Capture the cell that displays the provided text and extract its [X, Y] central coordinate. 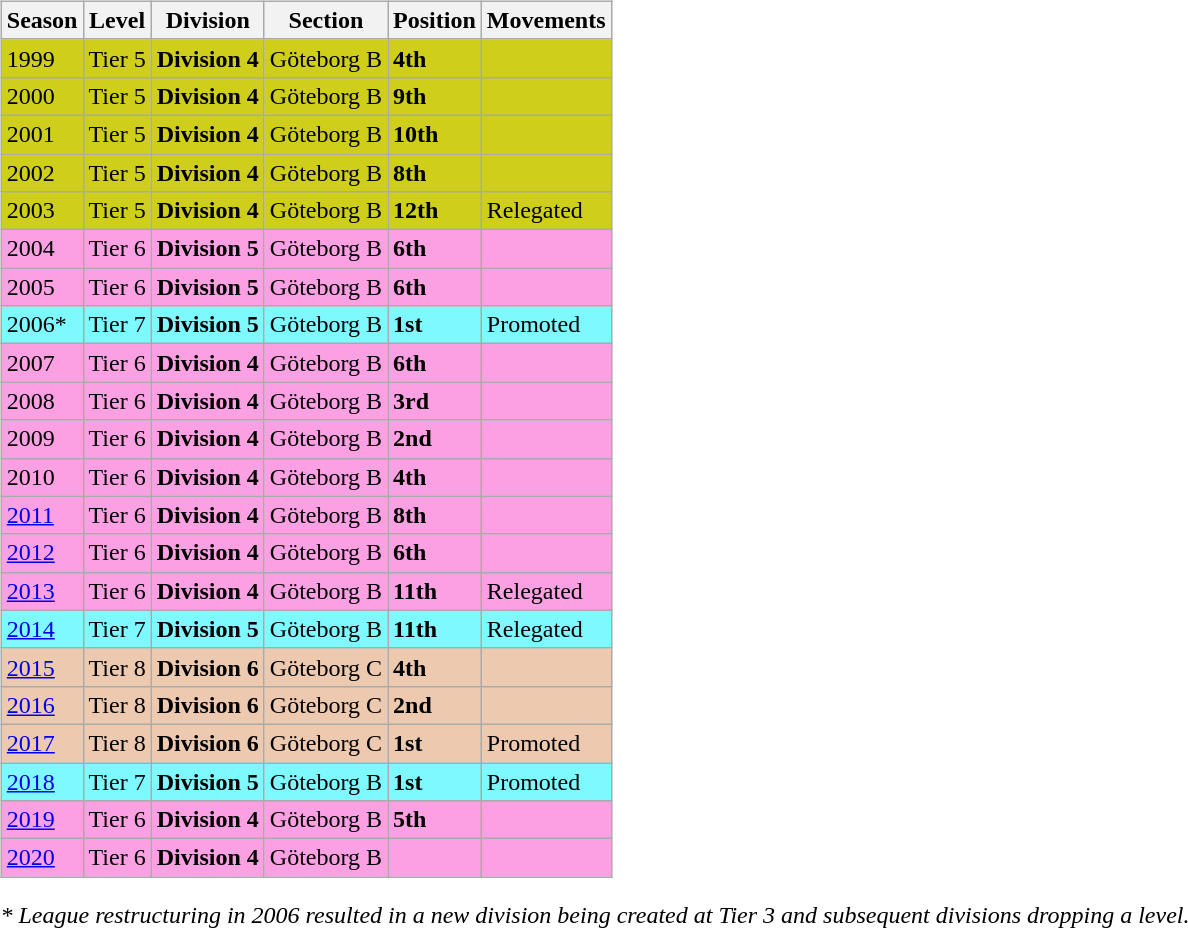
2012 [42, 553]
1999 [42, 58]
2003 [42, 211]
9th [435, 96]
2013 [42, 591]
10th [435, 134]
3rd [435, 401]
2010 [42, 477]
2017 [42, 743]
Level [117, 20]
2001 [42, 134]
12th [435, 211]
2020 [42, 858]
Movements [546, 20]
2019 [42, 820]
5th [435, 820]
2007 [42, 363]
2009 [42, 439]
2004 [42, 249]
Season [42, 20]
2002 [42, 173]
2014 [42, 629]
Section [326, 20]
2005 [42, 287]
2008 [42, 401]
2006* [42, 325]
2016 [42, 705]
2015 [42, 667]
Position [435, 20]
2011 [42, 515]
2000 [42, 96]
2018 [42, 781]
Division [208, 20]
